From the cell containing the given text, extract its center point as (X, Y) coordinate. 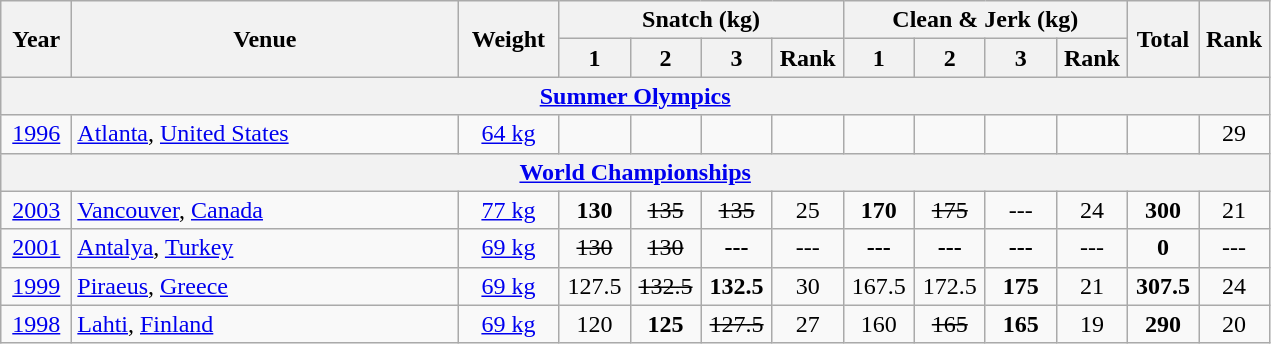
Total (1162, 39)
120 (594, 324)
Weight (508, 39)
Venue (265, 39)
Atlanta, United States (265, 134)
2001 (36, 248)
Summer Olympics (636, 96)
167.5 (878, 286)
20 (1234, 324)
0 (1162, 248)
170 (878, 210)
Snatch (kg) (701, 20)
64 kg (508, 134)
27 (808, 324)
1998 (36, 324)
World Championships (636, 172)
Clean & Jerk (kg) (985, 20)
25 (808, 210)
307.5 (1162, 286)
19 (1092, 324)
1996 (36, 134)
30 (808, 286)
2003 (36, 210)
77 kg (508, 210)
Antalya, Turkey (265, 248)
Lahti, Finland (265, 324)
290 (1162, 324)
1999 (36, 286)
Year (36, 39)
300 (1162, 210)
160 (878, 324)
125 (666, 324)
Piraeus, Greece (265, 286)
29 (1234, 134)
Vancouver, Canada (265, 210)
172.5 (950, 286)
